Detect which cell encompasses the target text, then output its [x, y] center coordinate. 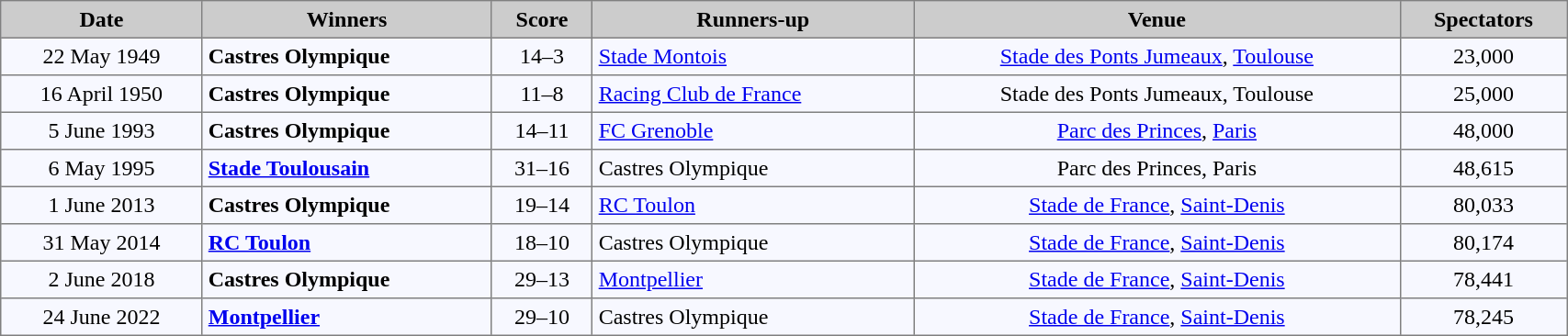
Stade Toulousain [347, 168]
78,245 [1483, 317]
22 May 1949 [101, 56]
14–3 [542, 56]
Spectators [1483, 19]
29–13 [542, 279]
Racing Club de France [753, 94]
48,000 [1483, 130]
Venue [1157, 19]
24 June 2022 [101, 317]
Runners-up [753, 19]
80,174 [1483, 242]
29–10 [542, 317]
Score [542, 19]
80,033 [1483, 205]
78,441 [1483, 279]
Stade Montois [753, 56]
2 June 2018 [101, 279]
14–11 [542, 130]
5 June 1993 [101, 130]
Date [101, 19]
18–10 [542, 242]
11–8 [542, 94]
31 May 2014 [101, 242]
FC Grenoble [753, 130]
25,000 [1483, 94]
1 June 2013 [101, 205]
16 April 1950 [101, 94]
Winners [347, 19]
19–14 [542, 205]
6 May 1995 [101, 168]
48,615 [1483, 168]
31–16 [542, 168]
23,000 [1483, 56]
